Capture the cell that displays the provided text and extract its (x, y) central coordinate. 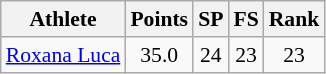
24 (210, 55)
Points (159, 19)
35.0 (159, 55)
Rank (294, 19)
FS (246, 19)
Athlete (64, 19)
SP (210, 19)
Roxana Luca (64, 55)
